Capture the cell that displays the provided text and extract its [X, Y] central coordinate. 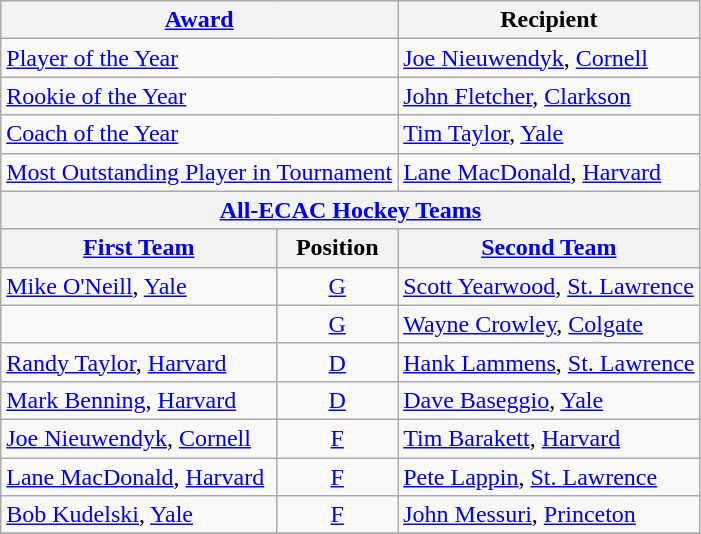
First Team [139, 248]
Tim Taylor, Yale [549, 134]
John Fletcher, Clarkson [549, 96]
Recipient [549, 20]
Dave Baseggio, Yale [549, 400]
Second Team [549, 248]
John Messuri, Princeton [549, 515]
Player of the Year [200, 58]
Award [200, 20]
Rookie of the Year [200, 96]
Mike O'Neill, Yale [139, 286]
Most Outstanding Player in Tournament [200, 172]
Scott Yearwood, St. Lawrence [549, 286]
Bob Kudelski, Yale [139, 515]
Mark Benning, Harvard [139, 400]
Coach of the Year [200, 134]
Hank Lammens, St. Lawrence [549, 362]
Randy Taylor, Harvard [139, 362]
Tim Barakett, Harvard [549, 438]
Position [338, 248]
Wayne Crowley, Colgate [549, 324]
All-ECAC Hockey Teams [350, 210]
Pete Lappin, St. Lawrence [549, 477]
